Identify which cell holds the provided text, then report its [x, y] central coordinate. 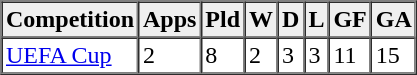
GA [394, 20]
11 [350, 56]
GF [350, 20]
8 [223, 56]
UEFA Cup [70, 56]
Pld [223, 20]
D [291, 20]
Apps [169, 20]
15 [394, 56]
W [262, 20]
L [316, 20]
Competition [70, 20]
